Search for the cell housing the specified text and yield its (X, Y) center coordinate. 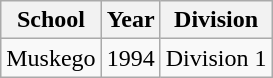
Year (130, 20)
School (51, 20)
Muskego (51, 58)
1994 (130, 58)
Division (216, 20)
Division 1 (216, 58)
